Extract the [X, Y] coordinate from the center of the cell holding the provided text.  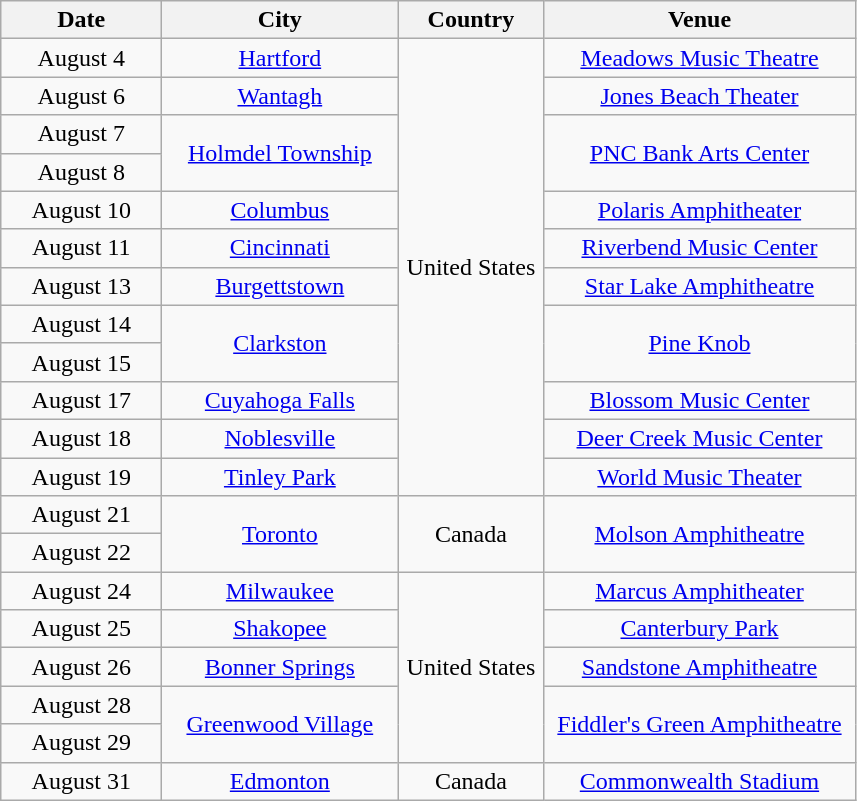
Jones Beach Theater [700, 96]
August 21 [82, 515]
August 28 [82, 705]
August 4 [82, 58]
Cuyahoga Falls [280, 400]
Polaris Amphitheater [700, 210]
August 7 [82, 134]
August 22 [82, 553]
August 18 [82, 438]
Tinley Park [280, 477]
August 24 [82, 591]
August 15 [82, 362]
August 13 [82, 286]
Meadows Music Theatre [700, 58]
Canterbury Park [700, 629]
August 6 [82, 96]
Milwaukee [280, 591]
Toronto [280, 534]
City [280, 20]
August 26 [82, 667]
August 10 [82, 210]
Wantagh [280, 96]
August 25 [82, 629]
August 14 [82, 324]
PNC Bank Arts Center [700, 153]
Sandstone Amphitheatre [700, 667]
Pine Knob [700, 343]
World Music Theater [700, 477]
Marcus Amphitheater [700, 591]
Venue [700, 20]
Commonwealth Stadium [700, 781]
Star Lake Amphitheatre [700, 286]
Burgettstown [280, 286]
Cincinnati [280, 248]
Greenwood Village [280, 724]
Columbus [280, 210]
August 17 [82, 400]
Country [471, 20]
Riverbend Music Center [700, 248]
Hartford [280, 58]
Date [82, 20]
August 31 [82, 781]
Deer Creek Music Center [700, 438]
August 11 [82, 248]
August 29 [82, 743]
Blossom Music Center [700, 400]
August 19 [82, 477]
Holmdel Township [280, 153]
August 8 [82, 172]
Edmonton [280, 781]
Noblesville [280, 438]
Shakopee [280, 629]
Bonner Springs [280, 667]
Clarkston [280, 343]
Molson Amphitheatre [700, 534]
Fiddler's Green Amphitheatre [700, 724]
